From the cell containing the given text, extract its center point as [x, y] coordinate. 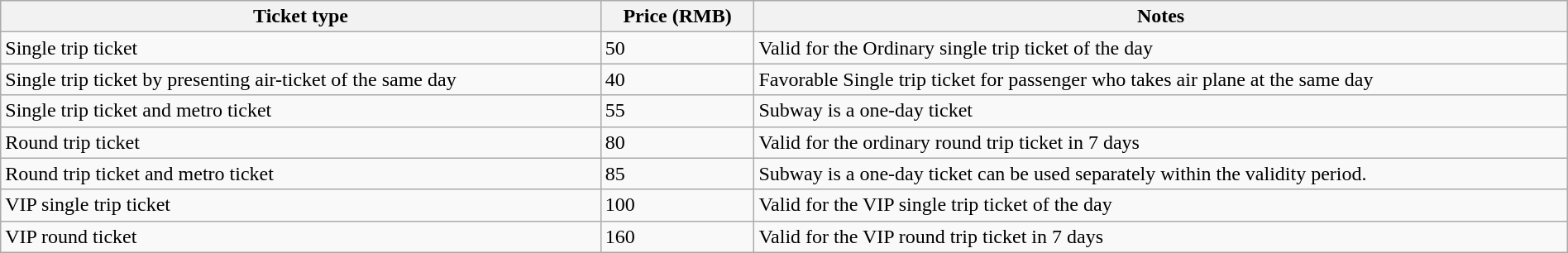
VIP single trip ticket [301, 205]
Notes [1161, 17]
Favorable Single trip ticket for passenger who takes air plane at the same day [1161, 79]
Single trip ticket [301, 48]
Valid for the VIP single trip ticket of the day [1161, 205]
Ticket type [301, 17]
50 [677, 48]
40 [677, 79]
Round trip ticket [301, 142]
Single trip ticket and metro ticket [301, 111]
Valid for the ordinary round trip ticket in 7 days [1161, 142]
VIP round ticket [301, 236]
Valid for the VIP round trip ticket in 7 days [1161, 236]
100 [677, 205]
55 [677, 111]
Subway is a one-day ticket can be used separately within the validity period. [1161, 174]
Valid for the Ordinary single trip ticket of the day [1161, 48]
Price (RMB) [677, 17]
Round trip ticket and metro ticket [301, 174]
Subway is a one-day ticket [1161, 111]
160 [677, 236]
85 [677, 174]
80 [677, 142]
Single trip ticket by presenting air-ticket of the same day [301, 79]
